Extract the (X, Y) coordinate from the center of the cell holding the provided text.  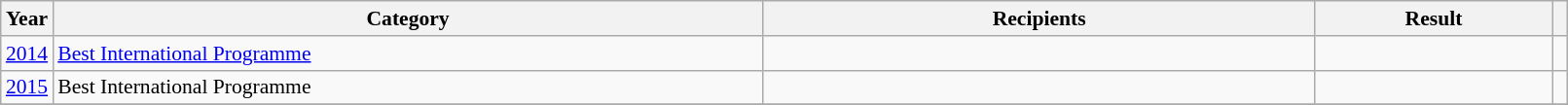
2015 (27, 87)
Category (408, 18)
Result (1433, 18)
Year (27, 18)
2014 (27, 53)
Recipients (1039, 18)
